Provide the (X, Y) coordinate of the cell's center where the given text is located.  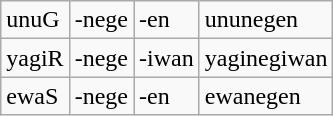
unuG (35, 20)
ununegen (266, 20)
ewanegen (266, 96)
yaginegiwan (266, 58)
-iwan (167, 58)
yagiR (35, 58)
ewaS (35, 96)
